Search for the cell housing the specified text and yield its (X, Y) center coordinate. 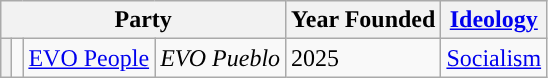
Ideology (494, 20)
2025 (364, 58)
EVO People (89, 58)
Party (144, 20)
Year Founded (364, 20)
Socialism (494, 58)
EVO Pueblo (220, 58)
